Return the (x, y) coordinate for the center point of the cell that contains the specified text.  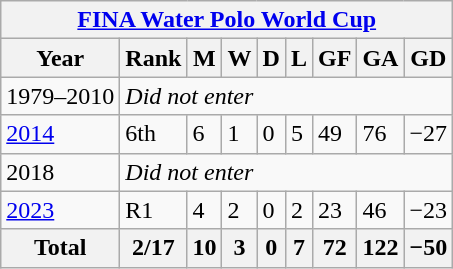
6th (154, 134)
M (204, 58)
GF (335, 58)
23 (335, 210)
72 (335, 248)
122 (380, 248)
3 (240, 248)
2018 (60, 172)
49 (335, 134)
5 (298, 134)
−23 (428, 210)
Total (60, 248)
76 (380, 134)
7 (298, 248)
10 (204, 248)
6 (204, 134)
Year (60, 58)
L (298, 58)
1979–2010 (60, 96)
GD (428, 58)
46 (380, 210)
4 (204, 210)
2014 (60, 134)
−50 (428, 248)
R1 (154, 210)
D (271, 58)
Rank (154, 58)
1 (240, 134)
2/17 (154, 248)
2023 (60, 210)
−27 (428, 134)
W (240, 58)
FINA Water Polo World Cup (227, 20)
GA (380, 58)
